From the cell containing the given text, extract its center point as [X, Y] coordinate. 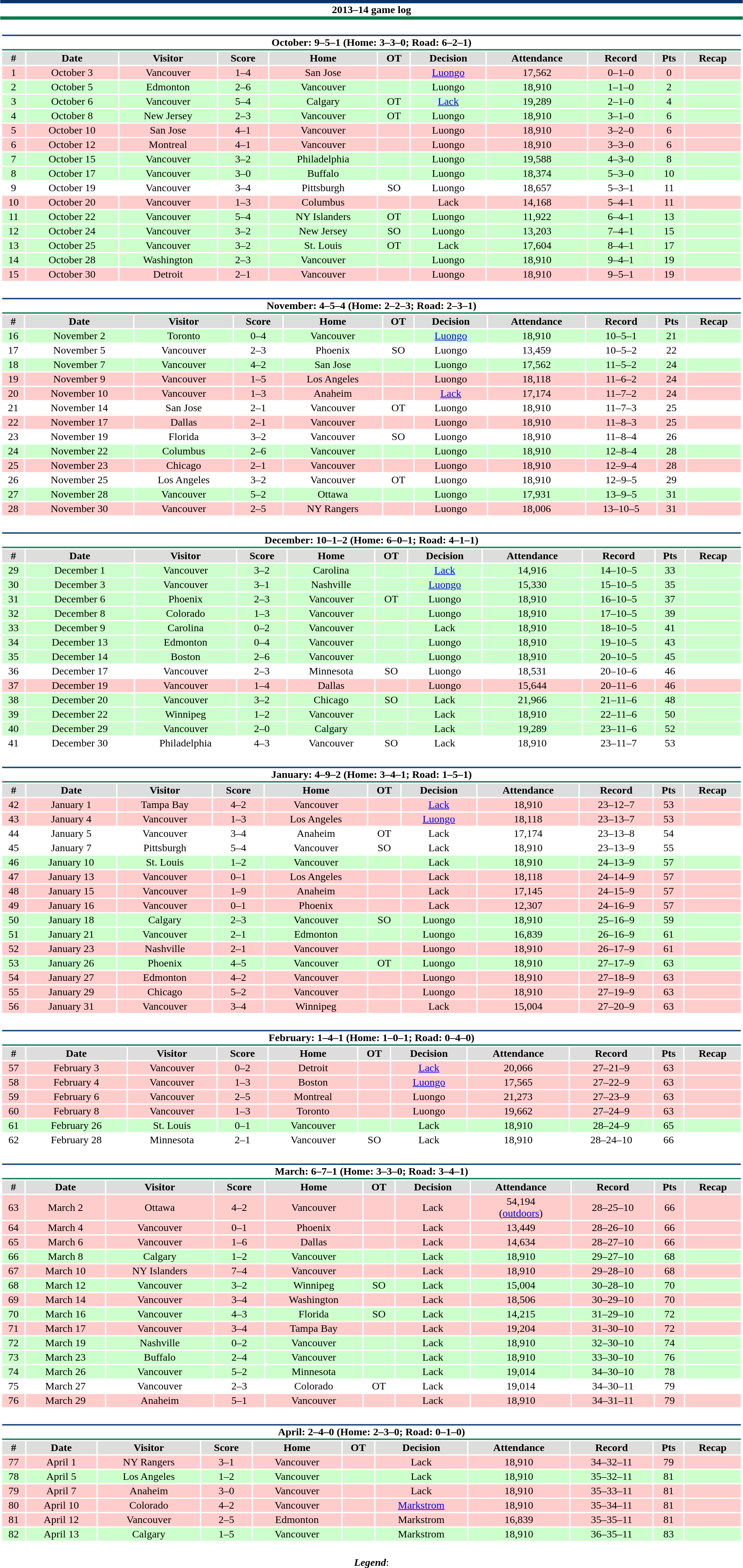
January 23 [71, 949]
March 10 [65, 1271]
March 29 [65, 1401]
27–24–9 [611, 1111]
5–4–1 [621, 202]
58 [14, 1082]
January 18 [71, 920]
January 5 [71, 833]
October 19 [72, 188]
13–10–5 [621, 509]
15,330 [532, 585]
28–24–10 [611, 1140]
14–10–5 [619, 571]
31–29–10 [613, 1314]
March: 6–7–1 (Home: 3–3–0; Road: 3–4–1) [371, 1172]
3–3–0 [621, 144]
56 [14, 1006]
April 12 [61, 1520]
November 5 [79, 351]
17,565 [519, 1082]
35–34–11 [612, 1506]
14,168 [537, 202]
27–17–9 [616, 963]
January 10 [71, 862]
December 13 [79, 642]
9–5–1 [621, 275]
February 6 [76, 1097]
2–0 [262, 729]
64 [13, 1228]
33–30–10 [613, 1357]
November 28 [79, 495]
December 6 [79, 599]
9–4–1 [621, 260]
November 17 [79, 422]
November 25 [79, 480]
2–4 [239, 1357]
2013–14 game log [371, 10]
54,194(outdoors) [521, 1207]
October 10 [72, 131]
12–8–4 [621, 451]
February 3 [76, 1068]
73 [13, 1357]
February 26 [76, 1126]
10–5–2 [621, 351]
71 [13, 1328]
28–26–10 [613, 1228]
3 [13, 102]
20,066 [519, 1068]
27–23–9 [611, 1097]
February 28 [76, 1140]
October 22 [72, 217]
44 [14, 833]
13,449 [521, 1228]
11–7–3 [621, 408]
13,459 [537, 351]
October 17 [72, 173]
March 23 [65, 1357]
12–9–5 [621, 480]
19–10–5 [619, 642]
23–11–7 [619, 743]
February: 1–4–1 (Home: 1–0–1; Road: 0–4–0) [371, 1038]
77 [14, 1462]
October: 9–5–1 (Home: 3–3–0; Road: 6–2–1) [371, 43]
2–1–0 [621, 102]
67 [13, 1271]
7–4–1 [621, 231]
18,506 [521, 1300]
January 29 [71, 992]
October 3 [72, 73]
March 6 [65, 1242]
30–28–10 [613, 1286]
11–5–2 [621, 364]
October 12 [72, 144]
December 8 [79, 613]
14 [13, 260]
27–19–9 [616, 992]
18,006 [537, 509]
March 14 [65, 1300]
23–13–9 [616, 848]
17,931 [537, 495]
January 13 [71, 877]
13–9–5 [621, 495]
15–10–5 [619, 585]
51 [14, 935]
62 [14, 1140]
34–30–10 [613, 1372]
60 [14, 1111]
December 17 [79, 671]
80 [14, 1506]
November 9 [79, 379]
26–16–9 [616, 935]
14,215 [521, 1314]
7–4 [239, 1271]
27–22–9 [611, 1082]
82 [14, 1534]
November 23 [79, 466]
March 8 [65, 1257]
3–2–0 [621, 131]
24–15–9 [616, 891]
20–10–6 [619, 671]
December 20 [79, 700]
October 6 [72, 102]
0–1–0 [621, 73]
October 28 [72, 260]
January 31 [71, 1006]
7 [13, 159]
January 1 [71, 805]
28–24–9 [611, 1126]
1–1–0 [621, 87]
30 [13, 585]
19,588 [537, 159]
16–10–5 [619, 599]
15,644 [532, 686]
34–32–11 [612, 1462]
8–4–1 [621, 246]
January 21 [71, 935]
December: 10–1–2 (Home: 6–0–1; Road: 4–1–1) [371, 540]
February 4 [76, 1082]
March 4 [65, 1228]
34 [13, 642]
14,634 [521, 1242]
February 8 [76, 1111]
23 [13, 437]
36–35–11 [612, 1534]
18,657 [537, 188]
18,531 [532, 671]
11,922 [537, 217]
January: 4–9–2 (Home: 3–4–1; Road: 1–5–1) [371, 774]
October 20 [72, 202]
November 7 [79, 364]
35–33–11 [612, 1491]
December 22 [79, 715]
April 10 [61, 1506]
11–7–2 [621, 393]
March 12 [65, 1286]
24–14–9 [616, 877]
18 [13, 364]
31–30–10 [613, 1328]
38 [13, 700]
January 15 [71, 891]
November 30 [79, 509]
April 1 [61, 1462]
5–3–0 [621, 173]
25–16–9 [616, 920]
1–6 [239, 1242]
83 [669, 1534]
34–31–11 [613, 1401]
January 26 [71, 963]
1 [13, 73]
March 16 [65, 1314]
14,916 [532, 571]
October 24 [72, 231]
13,203 [537, 231]
18,374 [537, 173]
24–13–9 [616, 862]
17,145 [528, 891]
27 [13, 495]
12 [13, 231]
6–4–1 [621, 217]
November 10 [79, 393]
April 13 [61, 1534]
32 [13, 613]
April 7 [61, 1491]
December 30 [79, 743]
October 25 [72, 246]
69 [13, 1300]
November 22 [79, 451]
April: 2–4–0 (Home: 2–3–0; Road: 0–1–0) [371, 1432]
23–12–7 [616, 805]
22–11–6 [619, 715]
42 [14, 805]
49 [14, 906]
28–25–10 [613, 1207]
9 [13, 188]
November 19 [79, 437]
12–9–4 [621, 466]
32–30–10 [613, 1343]
October 8 [72, 116]
24–16–9 [616, 906]
December 1 [79, 571]
75 [13, 1386]
1–9 [238, 891]
11–8–3 [621, 422]
23–11–6 [619, 729]
3–1–0 [621, 116]
December 14 [79, 657]
December 19 [79, 686]
26–17–9 [616, 949]
4–3–0 [621, 159]
27–20–9 [616, 1006]
March 27 [65, 1386]
January 4 [71, 819]
17,604 [537, 246]
21–11–6 [619, 700]
17–10–5 [619, 613]
10–5–1 [621, 336]
21,966 [532, 700]
27–18–9 [616, 977]
March 17 [65, 1328]
October 30 [72, 275]
23–13–8 [616, 833]
5 [13, 131]
19,204 [521, 1328]
November 2 [79, 336]
5–3–1 [621, 188]
November 14 [79, 408]
21,273 [519, 1097]
23–13–7 [616, 819]
December 9 [79, 628]
12,307 [528, 906]
October 15 [72, 159]
20–10–5 [619, 657]
47 [14, 877]
December 3 [79, 585]
30–29–10 [613, 1300]
16 [13, 336]
19,662 [519, 1111]
March 26 [65, 1372]
34–30–11 [613, 1386]
36 [13, 671]
April 5 [61, 1477]
January 7 [71, 848]
27–21–9 [611, 1068]
January 27 [71, 977]
29–27–10 [613, 1257]
29–28–10 [613, 1271]
January 16 [71, 906]
40 [13, 729]
20–11–6 [619, 686]
4–5 [238, 963]
18–10–5 [619, 628]
11–8–4 [621, 437]
0 [669, 73]
35–35–11 [612, 1520]
November: 4–5–4 (Home: 2–2–3; Road: 2–3–1) [371, 306]
35–32–11 [612, 1477]
11–6–2 [621, 379]
December 29 [79, 729]
March 19 [65, 1343]
20 [13, 393]
October 5 [72, 87]
28–27–10 [613, 1242]
March 2 [65, 1207]
5–1 [239, 1401]
